Find where the given text appears and provide that cell's center as (x, y) coordinate. 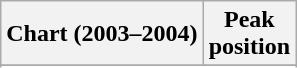
Peakposition (249, 34)
Chart (2003–2004) (102, 34)
